Output the [X, Y] coordinate of the center of the cell containing the given text.  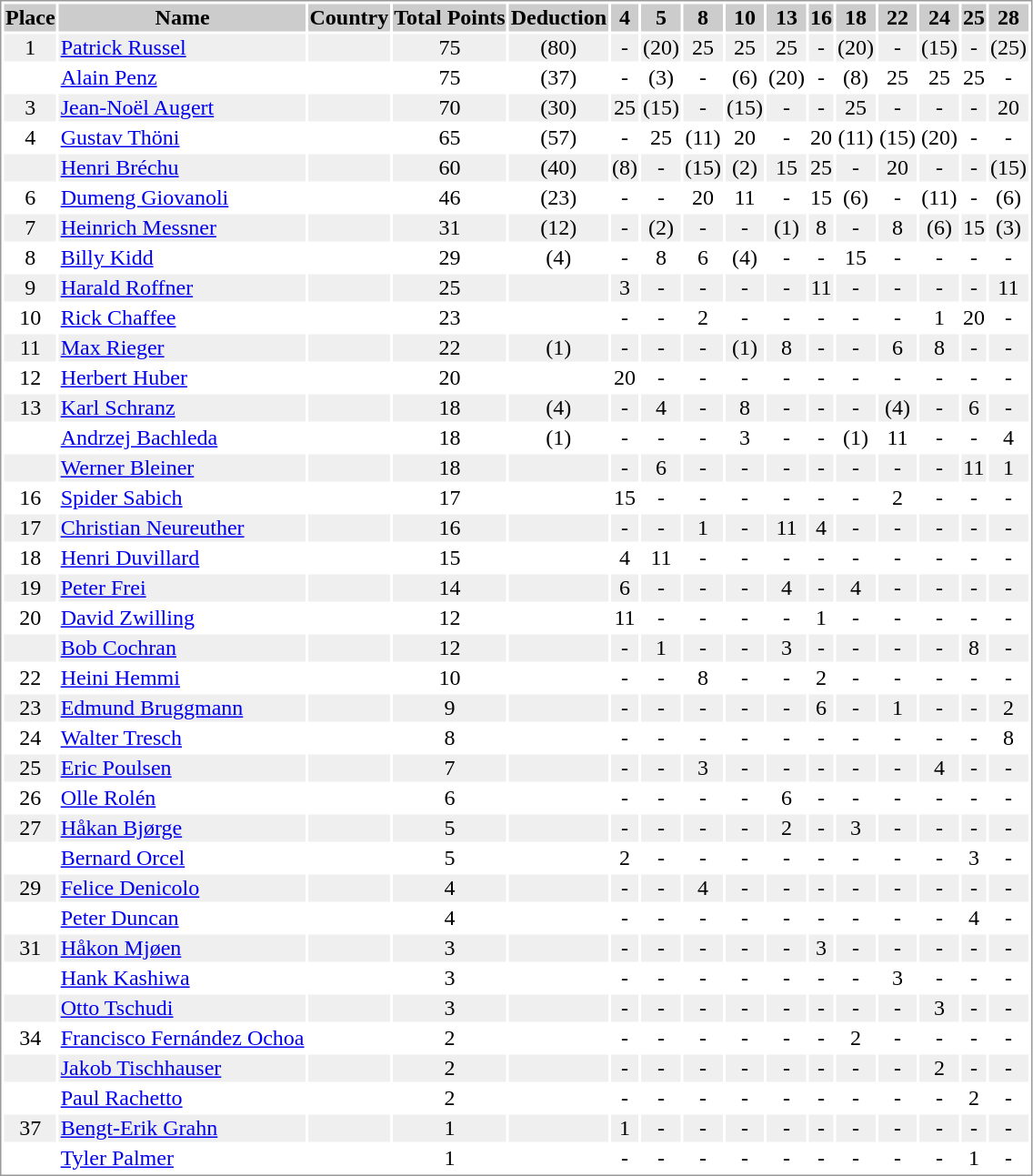
Andrzej Bachleda [182, 437]
(23) [558, 197]
Paul Rachetto [182, 1098]
Jean-Noël Augert [182, 108]
Francisco Fernández Ochoa [182, 1038]
Håkon Mjøen [182, 949]
Hank Kashiwa [182, 978]
65 [449, 137]
Christian Neureuther [182, 528]
Rick Chaffee [182, 317]
46 [449, 197]
Jakob Tischhauser [182, 1069]
(12) [558, 228]
14 [449, 588]
Bob Cochran [182, 648]
David Zwilling [182, 618]
Otto Tschudi [182, 1009]
Walter Tresch [182, 738]
Name [182, 17]
37 [30, 1129]
Gustav Thöni [182, 137]
Håkan Bjørge [182, 829]
Herbert Huber [182, 377]
(57) [558, 137]
Place [30, 17]
Peter Duncan [182, 918]
Henri Bréchu [182, 168]
Spider Sabich [182, 498]
Peter Frei [182, 588]
70 [449, 108]
26 [30, 798]
Olle Rolén [182, 798]
(37) [558, 77]
Billy Kidd [182, 257]
Max Rieger [182, 348]
Harald Roffner [182, 288]
Patrick Russel [182, 48]
Bernard Orcel [182, 858]
27 [30, 829]
60 [449, 168]
Werner Bleiner [182, 468]
34 [30, 1038]
19 [30, 588]
Edmund Bruggmann [182, 709]
28 [1008, 17]
Heinrich Messner [182, 228]
(40) [558, 168]
(80) [558, 48]
Deduction [558, 17]
Tyler Palmer [182, 1158]
Felice Denicolo [182, 889]
Karl Schranz [182, 408]
Dumeng Giovanoli [182, 197]
Henri Duvillard [182, 558]
Bengt-Erik Grahn [182, 1129]
Heini Hemmi [182, 678]
Total Points [449, 17]
Country [349, 17]
Eric Poulsen [182, 769]
Alain Penz [182, 77]
(25) [1008, 48]
(30) [558, 108]
